Return (X, Y) of the center of cell containing provided text 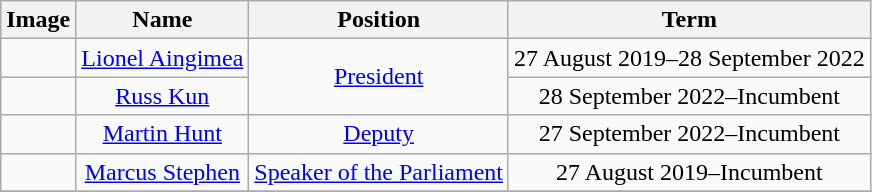
27 August 2019–28 September 2022 (689, 58)
Lionel Aingimea (162, 58)
28 September 2022–Incumbent (689, 96)
Speaker of the Parliament (379, 172)
Image (38, 20)
Martin Hunt (162, 134)
Deputy (379, 134)
Russ Kun (162, 96)
Term (689, 20)
27 September 2022–Incumbent (689, 134)
President (379, 77)
Marcus Stephen (162, 172)
Position (379, 20)
Name (162, 20)
27 August 2019–Incumbent (689, 172)
